Identify which cell holds the provided text, then report its (x, y) central coordinate. 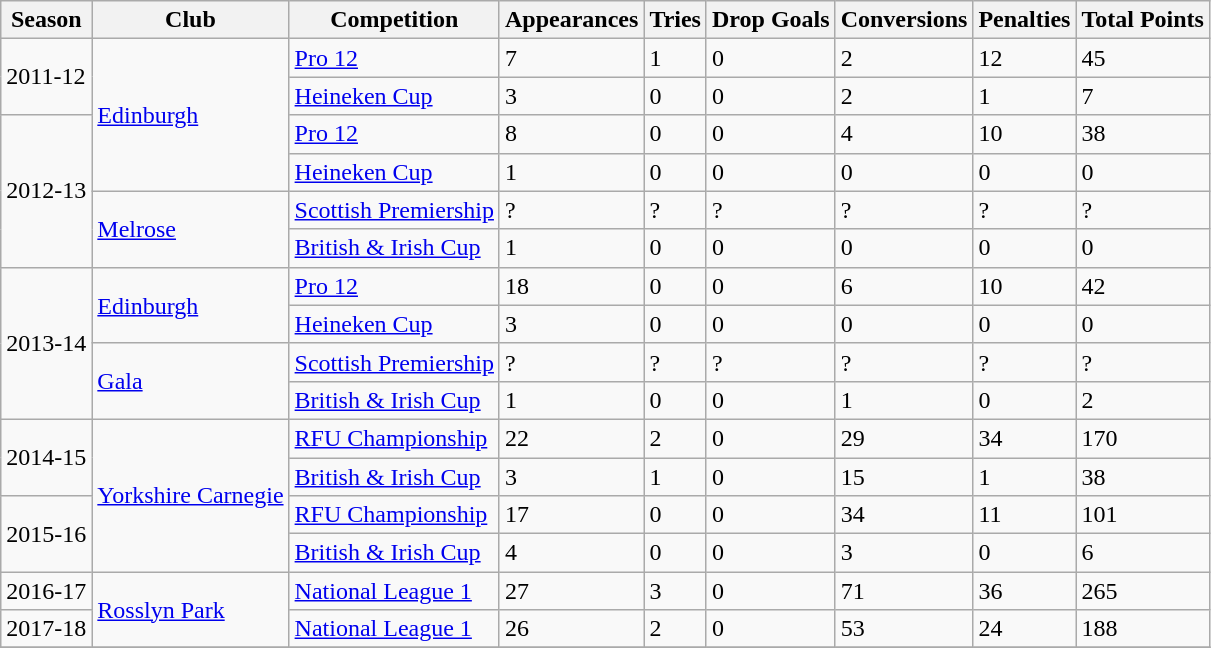
2013-14 (46, 343)
Competition (394, 20)
17 (571, 515)
Appearances (571, 20)
12 (1024, 58)
Yorkshire Carnegie (190, 495)
Penalties (1024, 20)
26 (571, 629)
22 (571, 438)
Rosslyn Park (190, 610)
Season (46, 20)
188 (1143, 629)
53 (904, 629)
Total Points (1143, 20)
18 (571, 286)
24 (1024, 629)
Club (190, 20)
15 (904, 477)
Conversions (904, 20)
27 (571, 591)
2011-12 (46, 77)
29 (904, 438)
2017-18 (46, 629)
36 (1024, 591)
265 (1143, 591)
101 (1143, 515)
Drop Goals (770, 20)
11 (1024, 515)
45 (1143, 58)
42 (1143, 286)
2016-17 (46, 591)
2015-16 (46, 534)
170 (1143, 438)
71 (904, 591)
Melrose (190, 229)
Tries (676, 20)
2014-15 (46, 457)
2012-13 (46, 191)
8 (571, 134)
Gala (190, 381)
